Scan for the cell matching the given text and deliver its (x, y) coordinate at center. 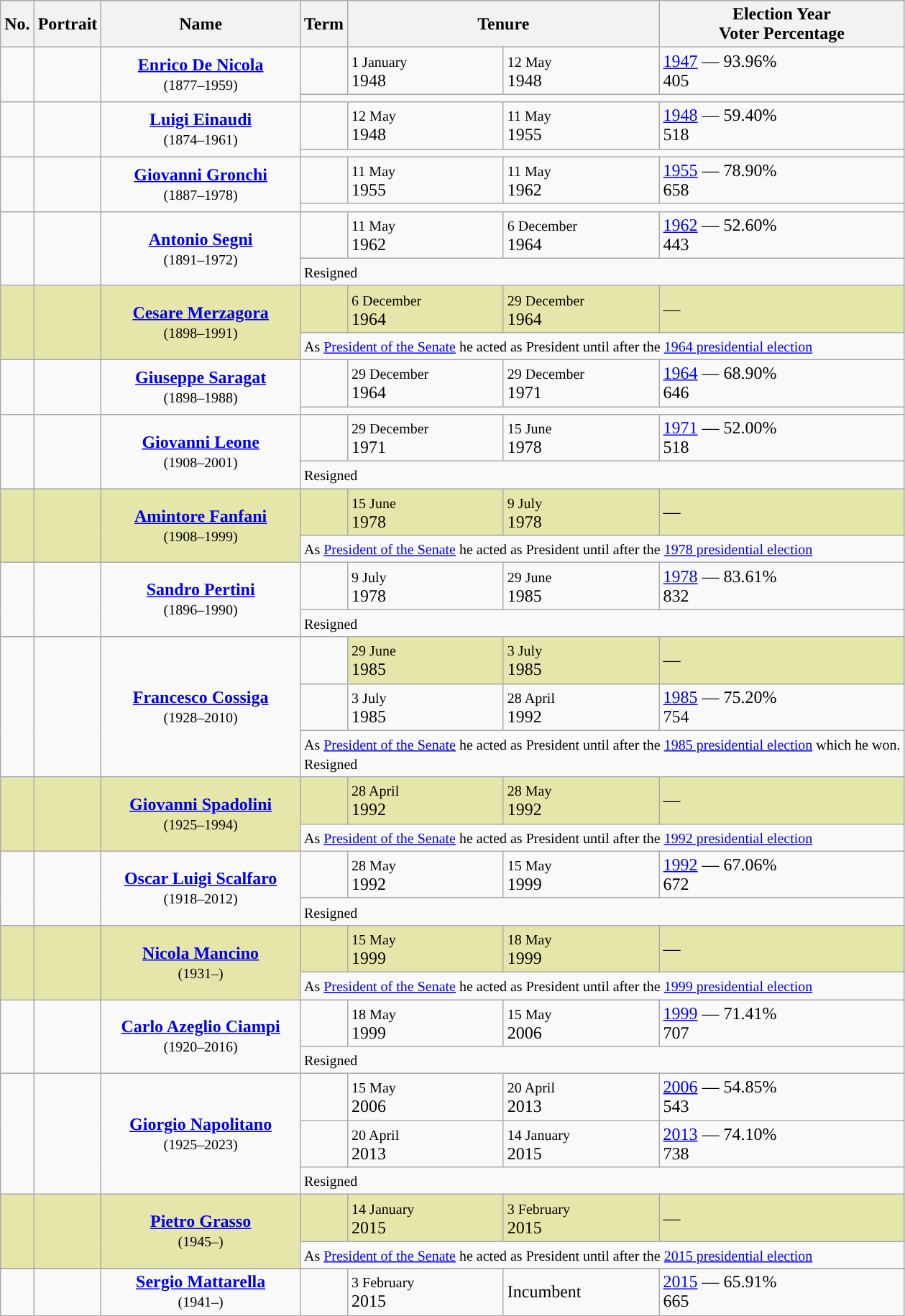
1955 — 78.90%658 (782, 180)
Amintore Fanfani(1908–1999) (201, 526)
2015 — 65.91%665 (782, 1292)
As President of the Senate he acted as President until after the 1999 presidential election (602, 985)
1947 — 93.96%405 (782, 70)
Portrait (68, 24)
1999 — 71.41%707 (782, 1022)
As President of the Senate he acted as President until after the 1964 presidential election (602, 346)
Luigi Einaudi(1874–1961) (201, 129)
Giovanni Gronchi(1887–1978) (201, 184)
Giovanni Spadolini(1925–1994) (201, 814)
As President of the Senate he acted as President until after the 1992 presidential election (602, 837)
2013 — 74.10%738 (782, 1144)
No. (17, 24)
Francesco Cossiga(1928–2010) (201, 707)
1978 — 83.61%832 (782, 586)
1985 — 75.20%754 (782, 707)
1948 — 59.40%518 (782, 125)
Election YearVoter Percentage (782, 24)
Giorgio Napolitano(1925–2023) (201, 1134)
Sergio Mattarella(1941–) (201, 1292)
1964 — 68.90%646 (782, 382)
Sandro Pertini(1896–1990) (201, 599)
As President of the Senate he acted as President until after the 1978 presidential election (602, 549)
Term (323, 24)
Oscar Luigi Scalfaro(1918–2012) (201, 888)
Nicola Mancino(1931–) (201, 962)
1971 — 52.00%518 (782, 438)
Carlo Azeglio Ciampi(1920–2016) (201, 1036)
As President of the Senate he acted as President until after the 2015 presidential election (602, 1255)
1 January1948 (426, 70)
Cesare Merzagora(1898–1991) (201, 322)
1992 — 67.06%672 (782, 874)
Giovanni Leone(1908–2001) (201, 451)
Incumbent (581, 1292)
2006 — 54.85%543 (782, 1097)
Name (201, 24)
Pietro Grasso(1945–) (201, 1232)
Enrico De Nicola(1877–1959) (201, 75)
1962 — 52.60%443 (782, 234)
Antonio Segni(1891–1972) (201, 249)
Giuseppe Saragat(1898–1988) (201, 387)
As President of the Senate he acted as President until after the 1985 presidential election which he won.Resigned (602, 753)
Tenure (503, 24)
